Output the (X, Y) coordinate of the center of the cell containing the given text.  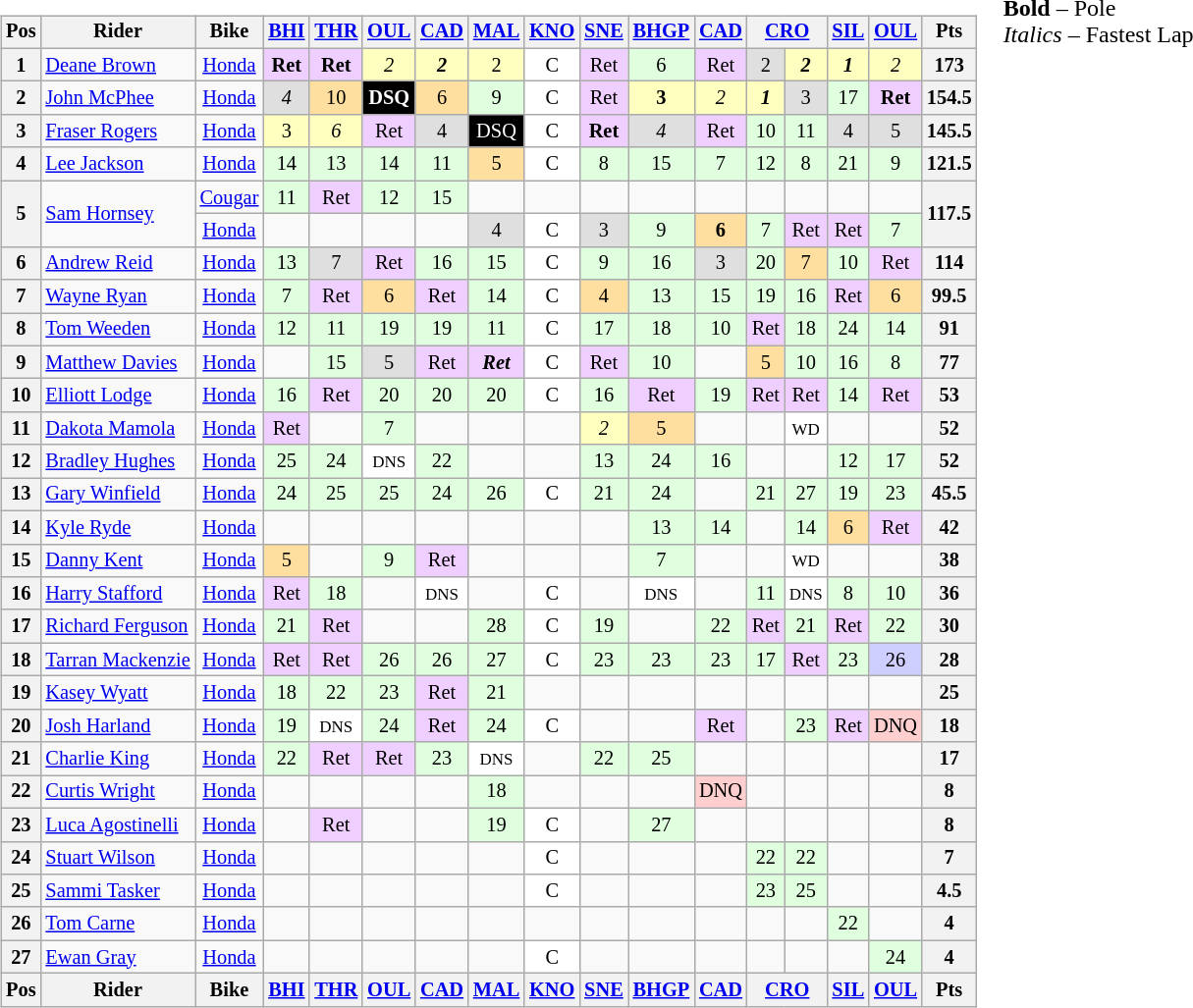
Tom Weeden (118, 330)
Bradley Hughes (118, 461)
Sammi Tasker (118, 891)
Tom Carne (118, 924)
Kyle Ryde (118, 527)
Stuart Wilson (118, 858)
John McPhee (118, 98)
36 (949, 594)
114 (949, 263)
Matthew Davies (118, 362)
173 (949, 65)
30 (949, 626)
Sam Hornsey (118, 214)
145.5 (949, 132)
Ewan Gray (118, 957)
Deane Brown (118, 65)
53 (949, 396)
Harry Stafford (118, 594)
Tarran Mackenzie (118, 660)
117.5 (949, 214)
Richard Ferguson (118, 626)
Wayne Ryan (118, 296)
42 (949, 527)
Fraser Rogers (118, 132)
Andrew Reid (118, 263)
Kasey Wyatt (118, 693)
91 (949, 330)
121.5 (949, 164)
45.5 (949, 495)
38 (949, 560)
Cougar (230, 197)
Dakota Mamola (118, 429)
Curtis Wright (118, 792)
Gary Winfield (118, 495)
Luca Agostinelli (118, 824)
Danny Kent (118, 560)
154.5 (949, 98)
4.5 (949, 891)
Lee Jackson (118, 164)
77 (949, 362)
99.5 (949, 296)
Elliott Lodge (118, 396)
Charlie King (118, 759)
Josh Harland (118, 725)
